Detect which cell encompasses the target text, then output its (x, y) center coordinate. 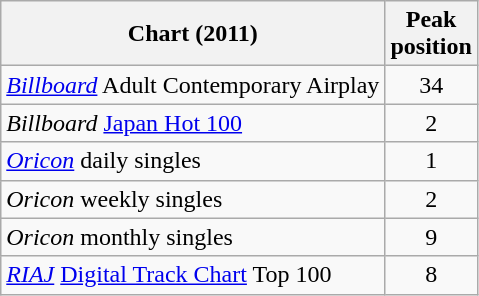
Chart (2011) (193, 34)
34 (431, 85)
Peakposition (431, 34)
Oricon monthly singles (193, 237)
Billboard Japan Hot 100 (193, 123)
Billboard Adult Contemporary Airplay (193, 85)
Oricon weekly singles (193, 199)
8 (431, 275)
RIAJ Digital Track Chart Top 100 (193, 275)
9 (431, 237)
Oricon daily singles (193, 161)
1 (431, 161)
